For the text-containing cell, return its midpoint in [X, Y] coordinate format. 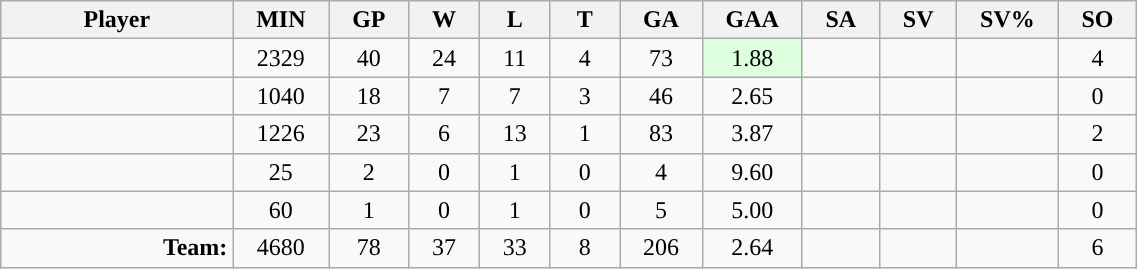
3 [585, 96]
83 [662, 134]
GAA [752, 20]
2.65 [752, 96]
73 [662, 58]
Player [117, 20]
9.60 [752, 172]
46 [662, 96]
MIN [281, 20]
37 [444, 248]
24 [444, 58]
Team: [117, 248]
W [444, 20]
GA [662, 20]
4680 [281, 248]
23 [369, 134]
GP [369, 20]
13 [514, 134]
3.87 [752, 134]
11 [514, 58]
60 [281, 210]
2.64 [752, 248]
SV [918, 20]
SO [1098, 20]
1.88 [752, 58]
T [585, 20]
206 [662, 248]
5 [662, 210]
8 [585, 248]
40 [369, 58]
78 [369, 248]
5.00 [752, 210]
1226 [281, 134]
L [514, 20]
25 [281, 172]
2329 [281, 58]
1040 [281, 96]
SA [840, 20]
SV% [1008, 20]
33 [514, 248]
18 [369, 96]
